Provide the (x, y) coordinate of the cell's center where the given text is located.  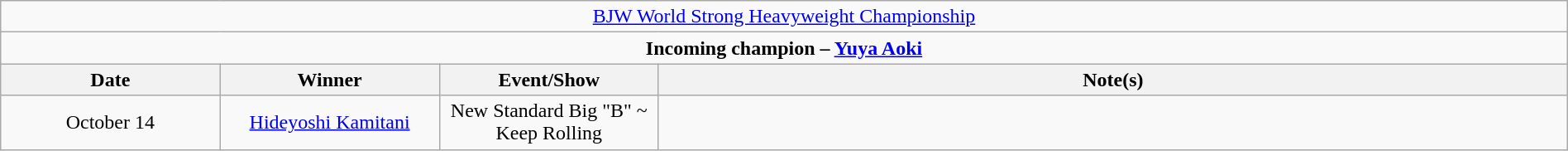
Winner (329, 80)
Incoming champion – Yuya Aoki (784, 48)
Hideyoshi Kamitani (329, 123)
Note(s) (1113, 80)
New Standard Big "B" ~ Keep Rolling (549, 123)
BJW World Strong Heavyweight Championship (784, 17)
Event/Show (549, 80)
Date (111, 80)
October 14 (111, 123)
